Detect which cell encompasses the target text, then output its [x, y] center coordinate. 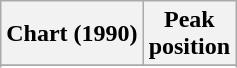
Chart (1990) [72, 34]
Peakposition [189, 34]
